Locate the cell with the specified text and output its (x, y) center coordinate. 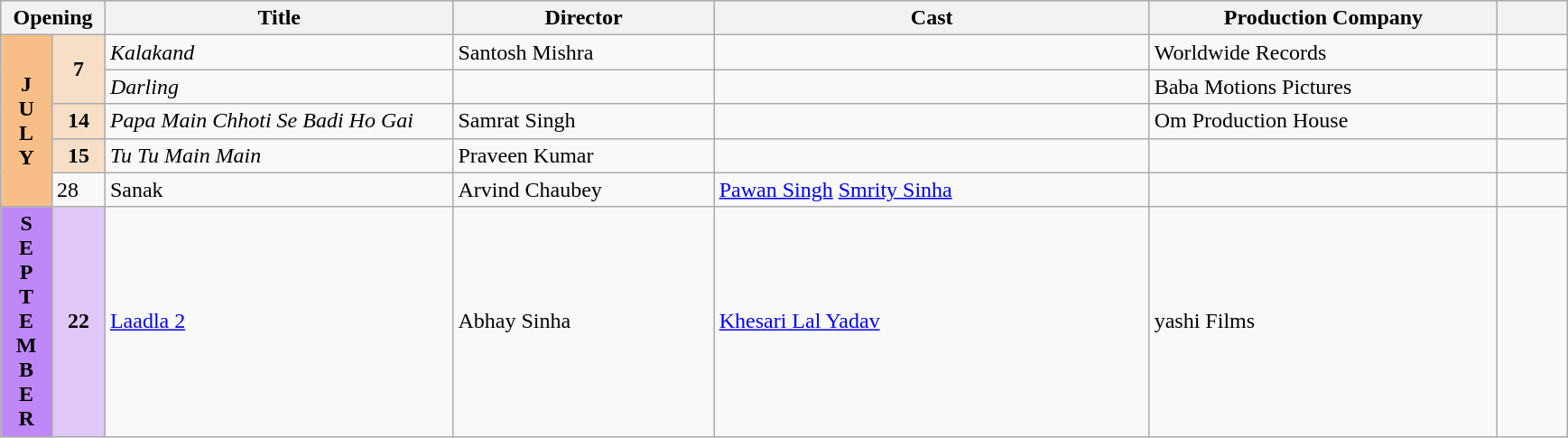
JULY (27, 121)
Om Production House (1323, 121)
28 (78, 190)
Tu Tu Main Main (279, 155)
Opening (53, 18)
22 (78, 322)
Baba Motions Pictures (1323, 87)
Production Company (1323, 18)
Santosh Mishra (583, 52)
Arvind Chaubey (583, 190)
Praveen Kumar (583, 155)
Director (583, 18)
7 (78, 70)
Pawan Singh Smrity Sinha (932, 190)
Worldwide Records (1323, 52)
Laadla 2 (279, 322)
Papa Main Chhoti Se Badi Ho Gai (279, 121)
Title (279, 18)
15 (78, 155)
Cast (932, 18)
14 (78, 121)
Darling (279, 87)
Khesari Lal Yadav (932, 322)
Kalakand (279, 52)
yashi Films (1323, 322)
Abhay Sinha (583, 322)
SEPTEMBER (27, 322)
Samrat Singh (583, 121)
Sanak (279, 190)
